Extract the (X, Y) coordinate from the center of the cell holding the provided text.  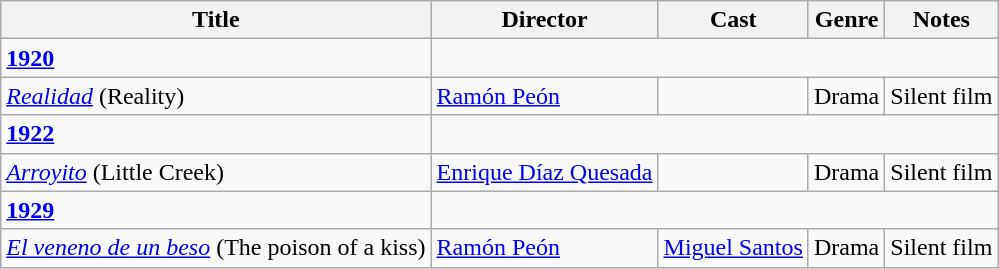
Enrique Díaz Quesada (544, 172)
1922 (216, 134)
El veneno de un beso (The poison of a kiss) (216, 248)
1920 (216, 58)
1929 (216, 210)
Notes (942, 20)
Miguel Santos (733, 248)
Arroyito (Little Creek) (216, 172)
Director (544, 20)
Title (216, 20)
Cast (733, 20)
Realidad (Reality) (216, 96)
Genre (846, 20)
